Return [x, y] of the center of cell containing provided text 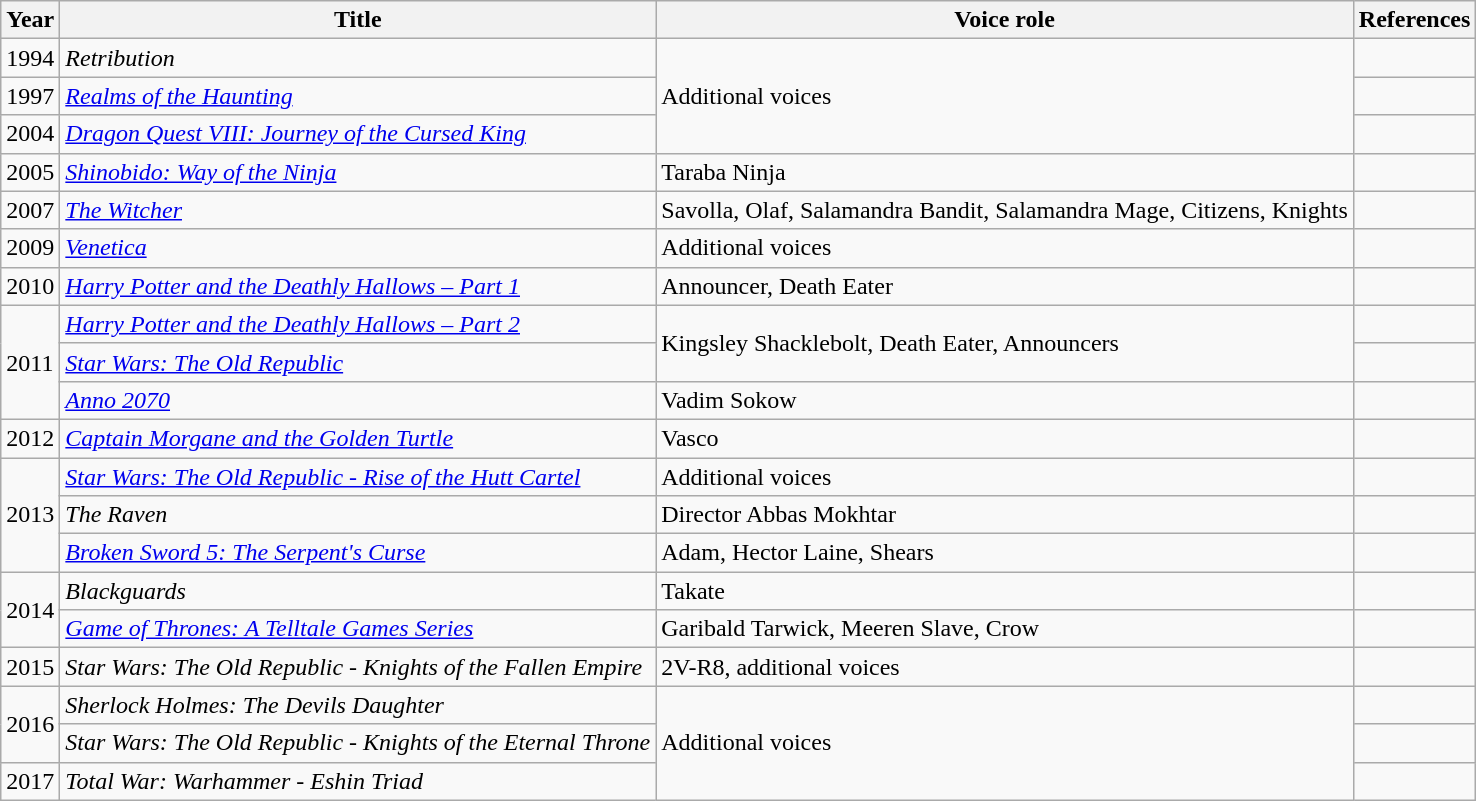
Director Abbas Mokhtar [1005, 515]
Venetica [358, 248]
2012 [30, 438]
Vadim Sokow [1005, 400]
Savolla, Olaf, Salamandra Bandit, Salamandra Mage, Citizens, Knights [1005, 210]
2016 [30, 724]
Total War: Warhammer - Eshin Triad [358, 781]
2005 [30, 172]
2010 [30, 286]
Blackguards [358, 591]
Star Wars: The Old Republic - Knights of the Fallen Empire [358, 667]
Broken Sword 5: The Serpent's Curse [358, 553]
Dragon Quest VIII: Journey of the Cursed King [358, 134]
Star Wars: The Old Republic [358, 362]
2007 [30, 210]
References [1414, 20]
Taraba Ninja [1005, 172]
Takate [1005, 591]
2V-R8, additional voices [1005, 667]
2009 [30, 248]
Harry Potter and the Deathly Hallows – Part 2 [358, 324]
Star Wars: The Old Republic - Rise of the Hutt Cartel [358, 477]
1997 [30, 96]
The Witcher [358, 210]
Garibald Tarwick, Meeren Slave, Crow [1005, 629]
2013 [30, 515]
Voice role [1005, 20]
Title [358, 20]
Adam, Hector Laine, Shears [1005, 553]
2014 [30, 610]
2017 [30, 781]
Star Wars: The Old Republic - Knights of the Eternal Throne [358, 743]
Vasco [1005, 438]
Kingsley Shacklebolt, Death Eater, Announcers [1005, 343]
Year [30, 20]
Sherlock Holmes: The Devils Daughter [358, 705]
Game of Thrones: A Telltale Games Series [358, 629]
Harry Potter and the Deathly Hallows – Part 1 [358, 286]
1994 [30, 58]
The Raven [358, 515]
Realms of the Haunting [358, 96]
Retribution [358, 58]
2015 [30, 667]
Captain Morgane and the Golden Turtle [358, 438]
Announcer, Death Eater [1005, 286]
2004 [30, 134]
Anno 2070 [358, 400]
Shinobido: Way of the Ninja [358, 172]
2011 [30, 362]
